Extract the (X, Y) coordinate from the center of the cell holding the provided text.  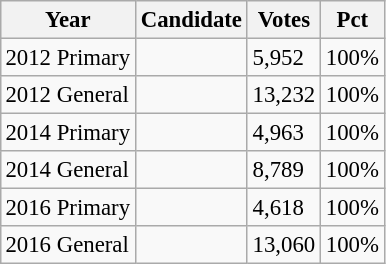
2016 General (68, 245)
2014 Primary (68, 133)
Year (68, 20)
Votes (284, 20)
5,952 (284, 57)
2014 General (68, 170)
8,789 (284, 170)
4,618 (284, 208)
2016 Primary (68, 208)
2012 Primary (68, 57)
Pct (353, 20)
13,232 (284, 95)
Candidate (191, 20)
13,060 (284, 245)
2012 General (68, 95)
4,963 (284, 133)
